Detect which cell encompasses the target text, then output its (X, Y) center coordinate. 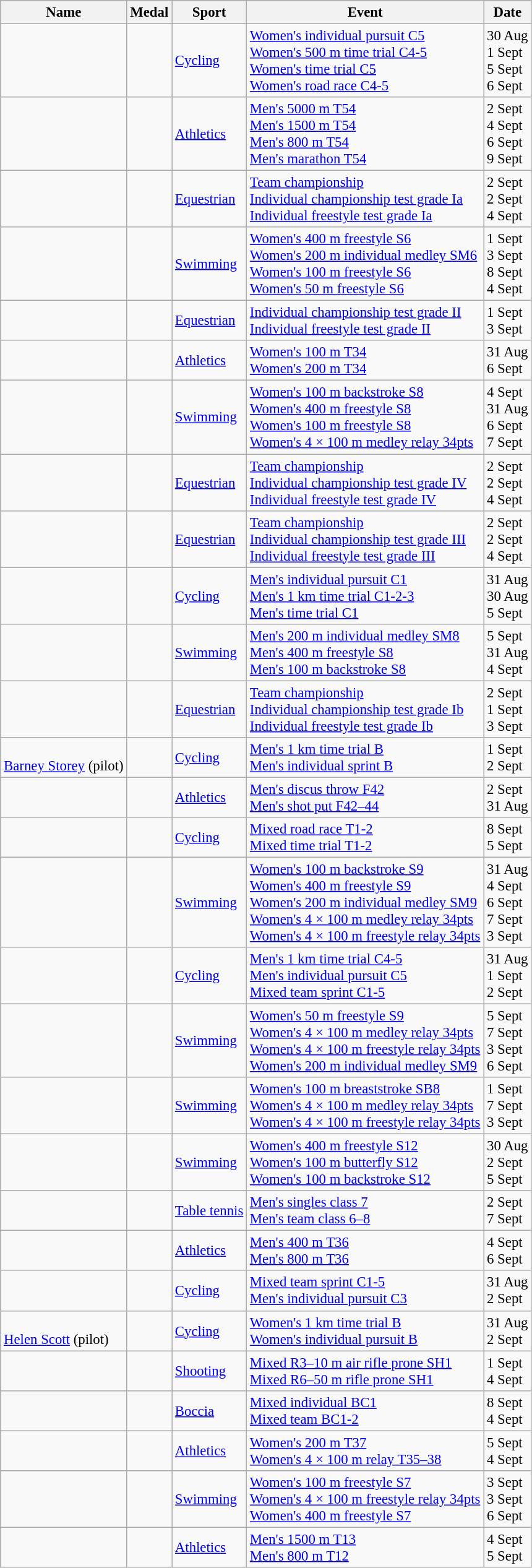
Boccia (209, 1411)
2 Sept31 Aug (507, 797)
Women's 100 m backstroke S8Women's 400 m freestyle S8Women's 100 m freestyle S8Women's 4 × 100 m medley relay 34pts (365, 417)
2 Sept7 Sept (507, 1210)
30 Aug1 Sept5 Sept6 Sept (507, 61)
Medal (150, 12)
Men's 1 km time trial BMen's individual sprint B (365, 757)
Mixed individual BC1Mixed team BC1-2 (365, 1411)
1 Sept3 Sept8 Sept4 Sept (507, 264)
4 Sept5 Sept (507, 1547)
Women's 1 km time trial B Women's individual pursuit B (365, 1330)
1 Sept4 Sept (507, 1371)
Men's individual pursuit C1 Men's 1 km time trial C1-2-3 Men's time trial C1 (365, 596)
Men's singles class 7Men's team class 6–8 (365, 1210)
Women's 400 m freestyle S6Women's 200 m individual medley SM6Women's 100 m freestyle S6Women's 50 m freestyle S6 (365, 264)
Sport (209, 12)
Barney Storey (pilot) (64, 757)
Men's 400 m T36 Men's 800 m T36 (365, 1251)
Individual championship test grade IIIndividual freestyle test grade II (365, 321)
Event (365, 12)
Team championshipIndividual championship test grade IaIndividual freestyle test grade Ia (365, 199)
Women's 100 m T34Women's 200 m T34 (365, 360)
Women's 100 m breaststroke SB8 Women's 4 × 100 m medley relay 34ptsWomen's 4 × 100 m freestyle relay 34pts (365, 1106)
31 Aug30 Aug5 Sept (507, 596)
30 Aug2 Sept5 Sept (507, 1163)
4 Sept6 Sept (507, 1251)
Men's 5000 m T54Men's 1500 m T54Men's 800 m T54Men's marathon T54 (365, 134)
31 Aug4 Sept6 Sept7 Sept3 Sept (507, 902)
Name (64, 12)
Helen Scott (pilot) (64, 1330)
8 Sept5 Sept (507, 838)
1 Sept3 Sept (507, 321)
Women's 100 m freestyle S7 Women's 4 × 100 m freestyle relay 34pts Women's 400 m freestyle S7 (365, 1499)
5 Sept31 Aug4 Sept (507, 652)
Team championshipIndividual championship test grade IIIIndividual freestyle test grade III (365, 539)
Men's 1500 m T13Men's 800 m T12 (365, 1547)
2 Sept4 Sept6 Sept9 Sept (507, 134)
Men's discus throw F42 Men's shot put F42–44 (365, 797)
Mixed team sprint C1-5Men's individual pursuit C3 (365, 1291)
2 Sept1 Sept3 Sept (507, 709)
Men's 200 m individual medley SM8 Men's 400 m freestyle S8 Men's 100 m backstroke S8 (365, 652)
Mixed R3–10 m air rifle prone SH1Mixed R6–50 m rifle prone SH1 (365, 1371)
1 Sept7 Sept3 Sept (507, 1106)
Table tennis (209, 1210)
Date (507, 12)
31 Aug1 Sept2 Sept (507, 976)
4 Sept31 Aug6 Sept7 Sept (507, 417)
Women's 50 m freestyle S9 Women's 4 × 100 m medley relay 34ptsWomen's 4 × 100 m freestyle relay 34ptsWomen's 200 m individual medley SM9 (365, 1041)
Women's 200 m T37 Women's 4 × 100 m relay T35–38 (365, 1450)
5 Sept4 Sept (507, 1450)
Mixed road race T1-2Mixed time trial T1-2 (365, 838)
Team championshipIndividual championship test grade Ib Individual freestyle test grade Ib (365, 709)
5 Sept7 Sept3 Sept6 Sept (507, 1041)
8 Sept4 Sept (507, 1411)
31 Aug6 Sept (507, 360)
Women's individual pursuit C5 Women's 500 m time trial C4-5Women's time trial C5Women's road race C4-5 (365, 61)
Men's 1 km time trial C4-5 Men's individual pursuit C5 Mixed team sprint C1-5 (365, 976)
3 Sept3 Sept 6 Sept (507, 1499)
1 Sept2 Sept (507, 757)
Team championshipIndividual championship test grade IVIndividual freestyle test grade IV (365, 483)
Shooting (209, 1371)
Women's 400 m freestyle S12 Women's 100 m butterfly S12 Women's 100 m backstroke S12 (365, 1163)
